Locate the cell with the specified text and output its (x, y) center coordinate. 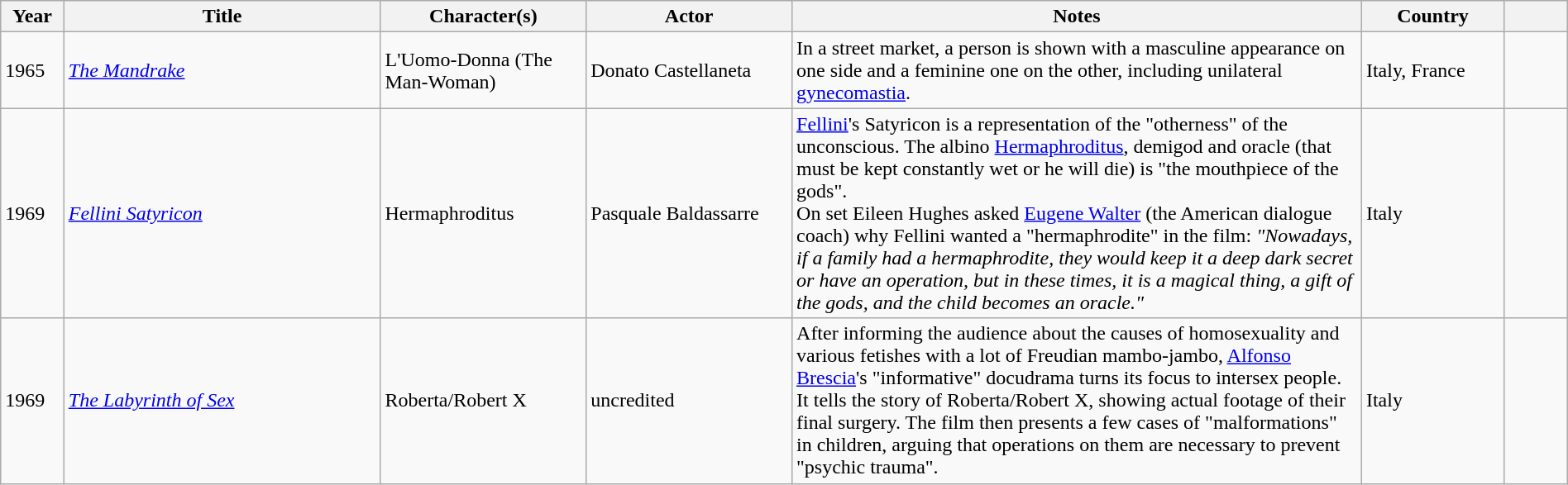
The Mandrake (222, 70)
1965 (33, 70)
Actor (690, 17)
Character(s) (483, 17)
Donato Castellaneta (690, 70)
The Labyrinth of Sex (222, 401)
Roberta/Robert X (483, 401)
uncredited (690, 401)
Year (33, 17)
Pasquale Baldassarre (690, 213)
Fellini Satyricon (222, 213)
Hermaphroditus (483, 213)
In a street market, a person is shown with a masculine appearance on one side and a feminine one on the other, including unilateral gynecomastia. (1077, 70)
Country (1432, 17)
Notes (1077, 17)
Title (222, 17)
Italy, France (1432, 70)
L'Uomo-Donna (The Man-Woman) (483, 70)
